Pinpoint the cell where the given text exists, returning its [X, Y] midpoint coordinate. 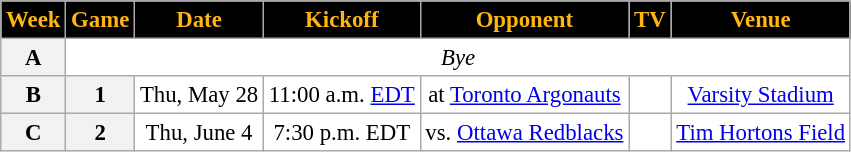
7:30 p.m. EDT [342, 133]
vs. Ottawa Redblacks [524, 133]
11:00 a.m. EDT [342, 95]
Bye [458, 58]
Opponent [524, 20]
B [34, 95]
Game [100, 20]
Kickoff [342, 20]
Thu, May 28 [200, 95]
Venue [760, 20]
Thu, June 4 [200, 133]
TV [650, 20]
A [34, 58]
1 [100, 95]
at Toronto Argonauts [524, 95]
Tim Hortons Field [760, 133]
Varsity Stadium [760, 95]
Week [34, 20]
Date [200, 20]
C [34, 133]
2 [100, 133]
